Detect which cell encompasses the target text, then output its [x, y] center coordinate. 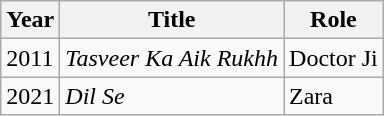
Zara [334, 96]
Dil Se [172, 96]
Tasveer Ka Aik Rukhh [172, 58]
Role [334, 20]
Year [30, 20]
Doctor Ji [334, 58]
Title [172, 20]
2021 [30, 96]
2011 [30, 58]
